Pinpoint the cell where the given text exists, returning its [x, y] midpoint coordinate. 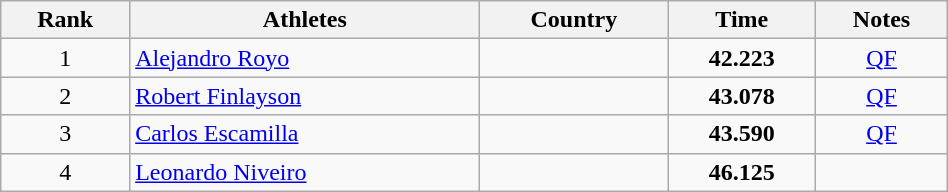
46.125 [742, 172]
43.590 [742, 134]
43.078 [742, 96]
4 [66, 172]
Robert Finlayson [305, 96]
Rank [66, 20]
Alejandro Royo [305, 58]
Country [574, 20]
42.223 [742, 58]
Carlos Escamilla [305, 134]
Time [742, 20]
1 [66, 58]
Leonardo Niveiro [305, 172]
2 [66, 96]
Athletes [305, 20]
3 [66, 134]
Notes [882, 20]
